Provide the [X, Y] coordinate of the cell's center where the given text is located.  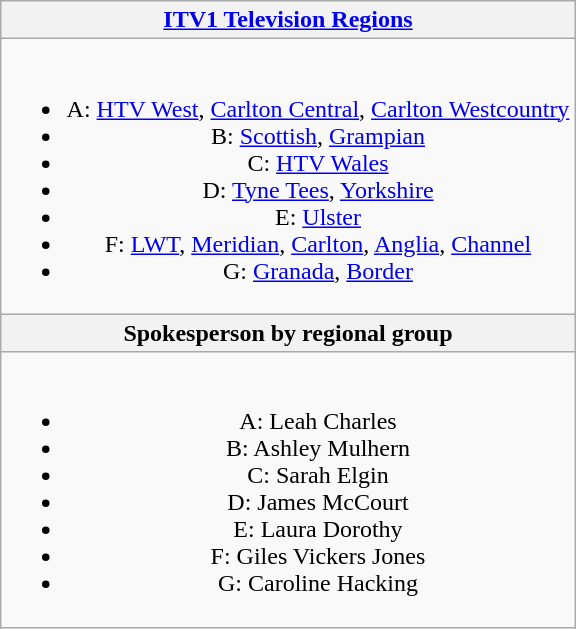
ITV1 Television Regions [288, 20]
Spokesperson by regional group [288, 333]
A: Leah CharlesB: Ashley MulhernC: Sarah ElginD: James McCourtE: Laura DorothyF: Giles Vickers JonesG: Caroline Hacking [288, 490]
